Detect which cell encompasses the target text, then output its (X, Y) center coordinate. 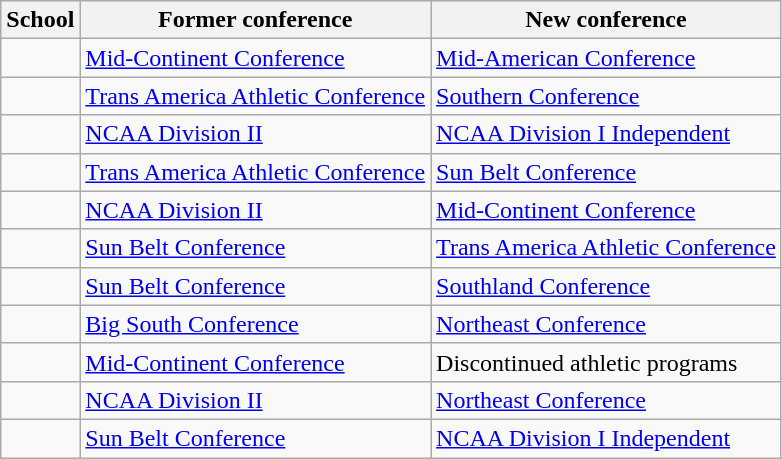
Big South Conference (256, 324)
School (40, 20)
New conference (606, 20)
Southland Conference (606, 286)
Discontinued athletic programs (606, 362)
Southern Conference (606, 96)
Former conference (256, 20)
Mid-American Conference (606, 58)
